Find where the given text appears and provide that cell's center as (x, y) coordinate. 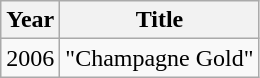
"Champagne Gold" (160, 58)
2006 (30, 58)
Year (30, 20)
Title (160, 20)
